Search for the cell housing the specified text and yield its [x, y] center coordinate. 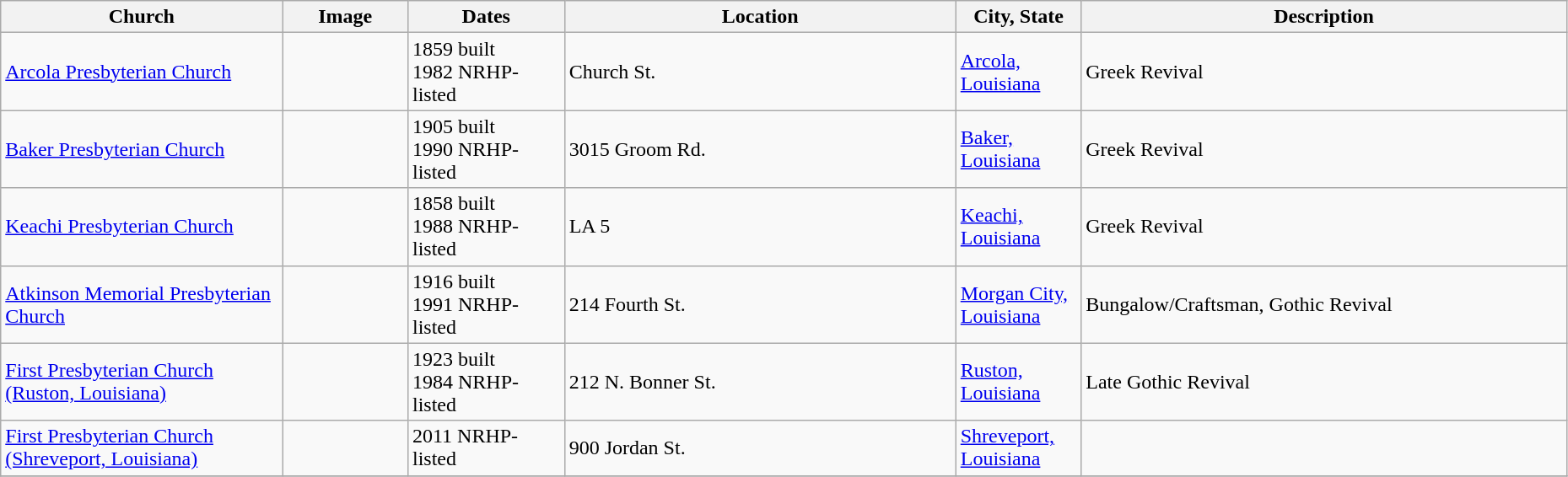
First Presbyterian Church (Ruston, Louisiana) [142, 382]
900 Jordan St. [760, 448]
Church St. [760, 72]
Arcola, Louisiana [1019, 72]
3015 Groom Rd. [760, 149]
Keachi, Louisiana [1019, 227]
Morgan City, Louisiana [1019, 304]
1905 built1990 NRHP-listed [486, 149]
LA 5 [760, 227]
First Presbyterian Church (Shreveport, Louisiana) [142, 448]
Bungalow/Craftsman, Gothic Revival [1324, 304]
Late Gothic Revival [1324, 382]
1923 built1984 NRHP-listed [486, 382]
Location [760, 17]
1916 built1991 NRHP-listed [486, 304]
Baker Presbyterian Church [142, 149]
1858 built1988 NRHP-listed [486, 227]
Image [346, 17]
Ruston, Louisiana [1019, 382]
2011 NRHP-listed [486, 448]
Church [142, 17]
Dates [486, 17]
Arcola Presbyterian Church [142, 72]
Description [1324, 17]
Shreveport, Louisiana [1019, 448]
Baker, Louisiana [1019, 149]
212 N. Bonner St. [760, 382]
City, State [1019, 17]
214 Fourth St. [760, 304]
Atkinson Memorial Presbyterian Church [142, 304]
1859 built1982 NRHP-listed [486, 72]
Keachi Presbyterian Church [142, 227]
